Detect which cell encompasses the target text, then output its [x, y] center coordinate. 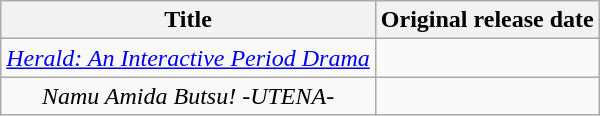
Title [188, 20]
Namu Amida Butsu! -UTENA- [188, 96]
Herald: An Interactive Period Drama [188, 58]
Original release date [487, 20]
